Extract the [X, Y] coordinate from the center of the cell holding the provided text.  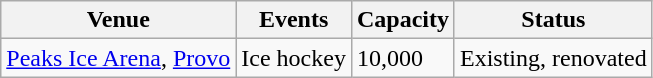
Peaks Ice Arena, Provo [118, 58]
Events [294, 20]
Status [553, 20]
10,000 [402, 58]
Ice hockey [294, 58]
Venue [118, 20]
Capacity [402, 20]
Existing, renovated [553, 58]
